Provide the (X, Y) coordinate of the cell's center where the given text is located.  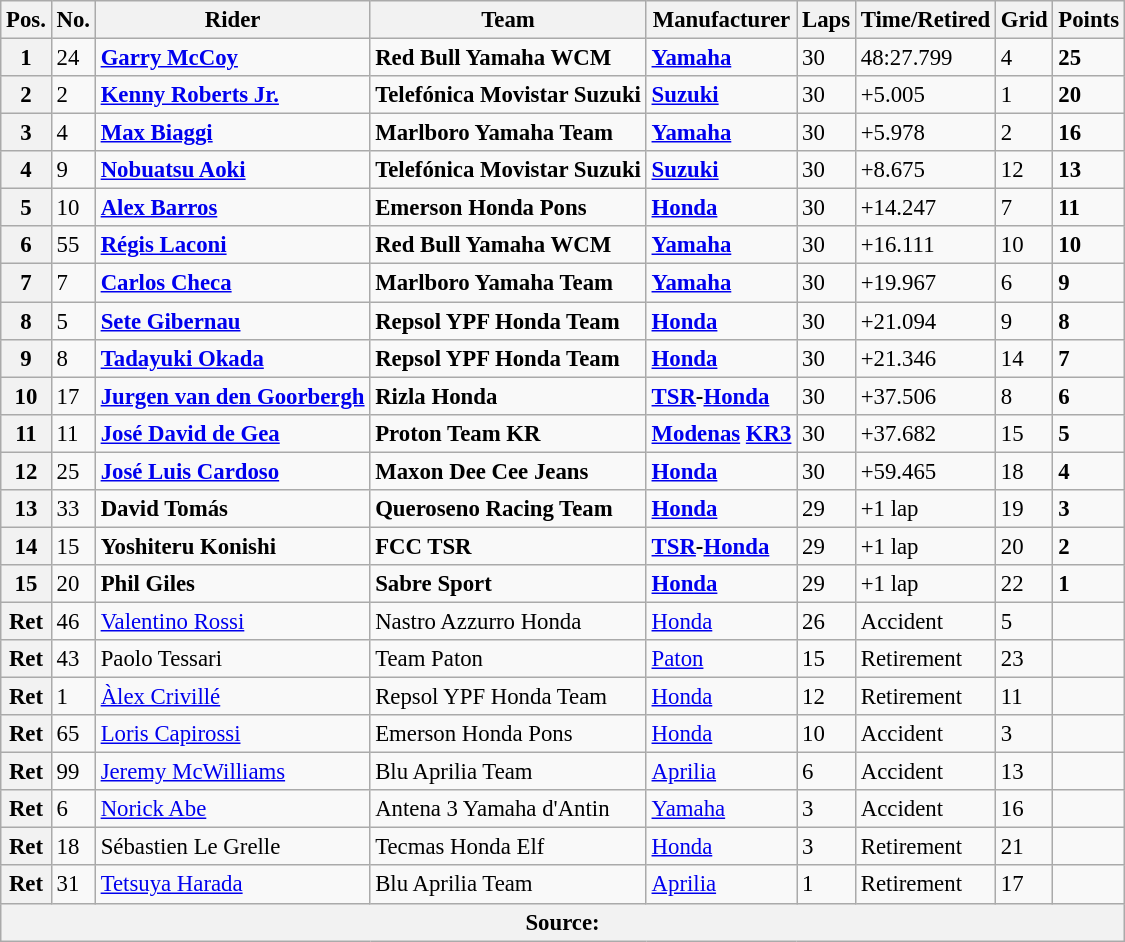
+8.675 (925, 170)
Valentino Rossi (232, 621)
31 (73, 885)
26 (826, 621)
+37.682 (925, 433)
48:27.799 (925, 58)
46 (73, 621)
Sébastien Le Grelle (232, 847)
Pos. (26, 20)
Source: (563, 922)
Paolo Tessari (232, 659)
FCC TSR (508, 546)
+21.346 (925, 358)
Régis Laconi (232, 245)
Rizla Honda (508, 396)
Manufacturer (721, 20)
55 (73, 245)
Sabre Sport (508, 584)
Team (508, 20)
22 (1024, 584)
Maxon Dee Cee Jeans (508, 471)
Laps (826, 20)
43 (73, 659)
Tadayuki Okada (232, 358)
+37.506 (925, 396)
No. (73, 20)
+5.978 (925, 133)
Sete Gibernau (232, 321)
Nastro Azzurro Honda (508, 621)
Proton Team KR (508, 433)
Antena 3 Yamaha d'Antin (508, 809)
José Luis Cardoso (232, 471)
David Tomás (232, 509)
Àlex Crivillé (232, 697)
+14.247 (925, 208)
+21.094 (925, 321)
Yoshiteru Konishi (232, 546)
José David de Gea (232, 433)
Phil Giles (232, 584)
21 (1024, 847)
Points (1088, 20)
Garry McCoy (232, 58)
Jurgen van den Goorbergh (232, 396)
Tetsuya Harada (232, 885)
Tecmas Honda Elf (508, 847)
Norick Abe (232, 809)
Rider (232, 20)
Modenas KR3 (721, 433)
Jeremy McWilliams (232, 772)
+59.465 (925, 471)
Team Paton (508, 659)
+16.111 (925, 245)
Grid (1024, 20)
99 (73, 772)
Kenny Roberts Jr. (232, 95)
Loris Capirossi (232, 734)
24 (73, 58)
+19.967 (925, 283)
Time/Retired (925, 20)
65 (73, 734)
Carlos Checa (232, 283)
23 (1024, 659)
+5.005 (925, 95)
Paton (721, 659)
Nobuatsu Aoki (232, 170)
Queroseno Racing Team (508, 509)
33 (73, 509)
Alex Barros (232, 208)
Max Biaggi (232, 133)
19 (1024, 509)
